Output the (x, y) coordinate of the center of the cell containing the given text.  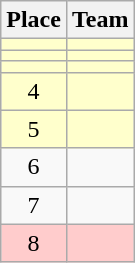
6 (34, 167)
Place (34, 20)
8 (34, 243)
5 (34, 129)
4 (34, 91)
7 (34, 205)
Team (100, 20)
